Capture the cell that displays the provided text and extract its [x, y] central coordinate. 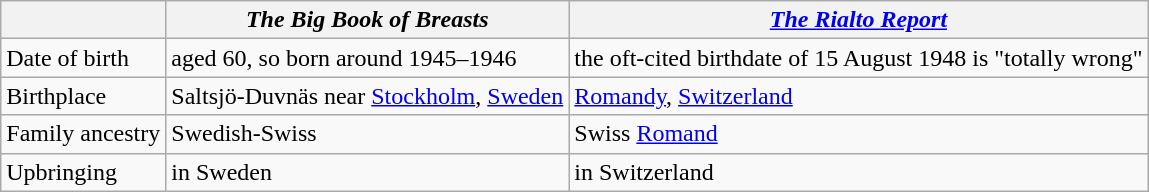
Date of birth [84, 58]
The Rialto Report [858, 20]
Romandy, Switzerland [858, 96]
aged 60, so born around 1945–1946 [368, 58]
Birthplace [84, 96]
in Switzerland [858, 172]
in Sweden [368, 172]
Swedish-Swiss [368, 134]
Family ancestry [84, 134]
Swiss Romand [858, 134]
Upbringing [84, 172]
The Big Book of Breasts [368, 20]
Saltsjö-Duvnäs near Stockholm, Sweden [368, 96]
the oft-cited birthdate of 15 August 1948 is "totally wrong" [858, 58]
